Extract the [x, y] coordinate from the center of the cell holding the provided text.  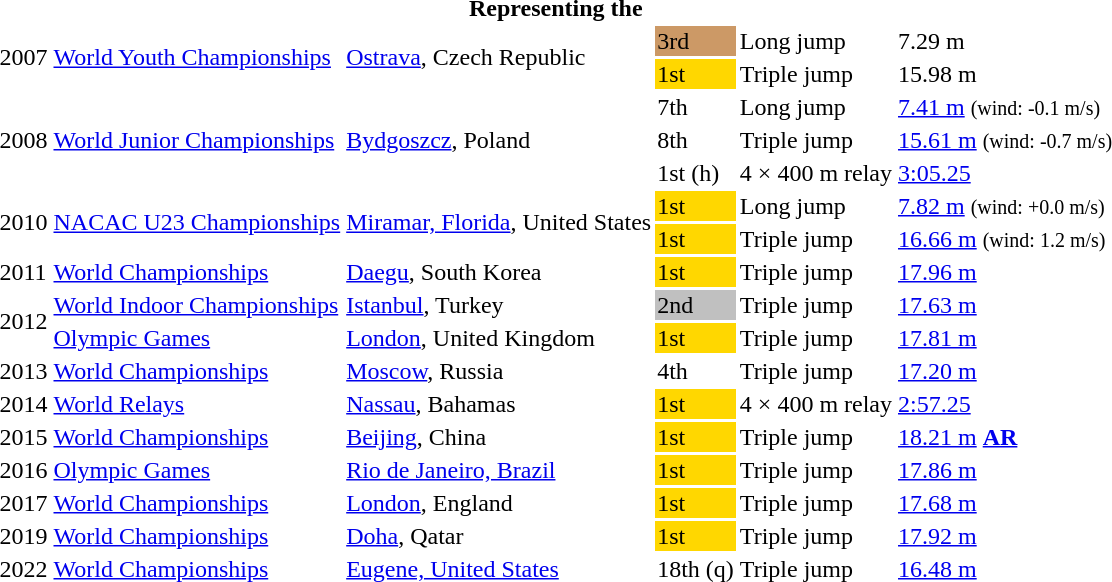
World Junior Championships [197, 140]
Istanbul, Turkey [499, 305]
3rd [696, 41]
Rio de Janeiro, Brazil [499, 470]
Moscow, Russia [499, 371]
2nd [696, 305]
7th [696, 107]
8th [696, 140]
Daegu, South Korea [499, 272]
World Youth Championships [197, 58]
Beijing, China [499, 437]
Miramar, Florida, United States [499, 222]
NACAC U23 Championships [197, 222]
4th [696, 371]
Bydgoszcz, Poland [499, 140]
Ostrava, Czech Republic [499, 58]
Doha, Qatar [499, 536]
World Indoor Championships [197, 305]
London, United Kingdom [499, 338]
1st (h) [696, 173]
Nassau, Bahamas [499, 404]
World Relays [197, 404]
London, England [499, 503]
